Extract the (x, y) coordinate from the center of the cell holding the provided text.  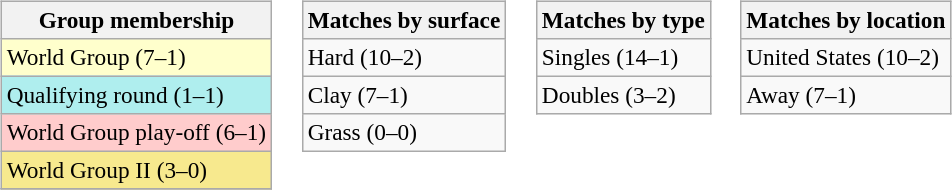
United States (10–2) (846, 57)
Singles (14–1) (623, 57)
Matches by type (623, 20)
World Group play-off (6–1) (136, 133)
World Group (7–1) (136, 57)
Group membership (136, 20)
Grass (0–0) (404, 133)
Matches by location (846, 20)
Matches by surface (404, 20)
Doubles (3–2) (623, 95)
Clay (7–1) (404, 95)
World Group II (3–0) (136, 171)
Qualifying round (1–1) (136, 95)
Hard (10–2) (404, 57)
Away (7–1) (846, 95)
